Detect which cell encompasses the target text, then output its (X, Y) center coordinate. 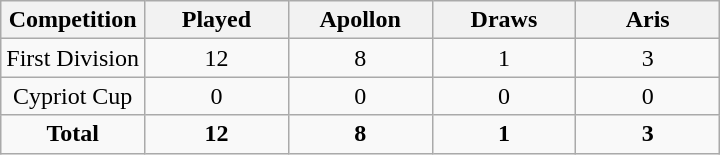
Total (73, 134)
Competition (73, 20)
Cypriot Cup (73, 96)
First Division (73, 58)
Played (217, 20)
Draws (504, 20)
Apollon (360, 20)
Aris (648, 20)
